For the text-containing cell, return its midpoint in [x, y] coordinate format. 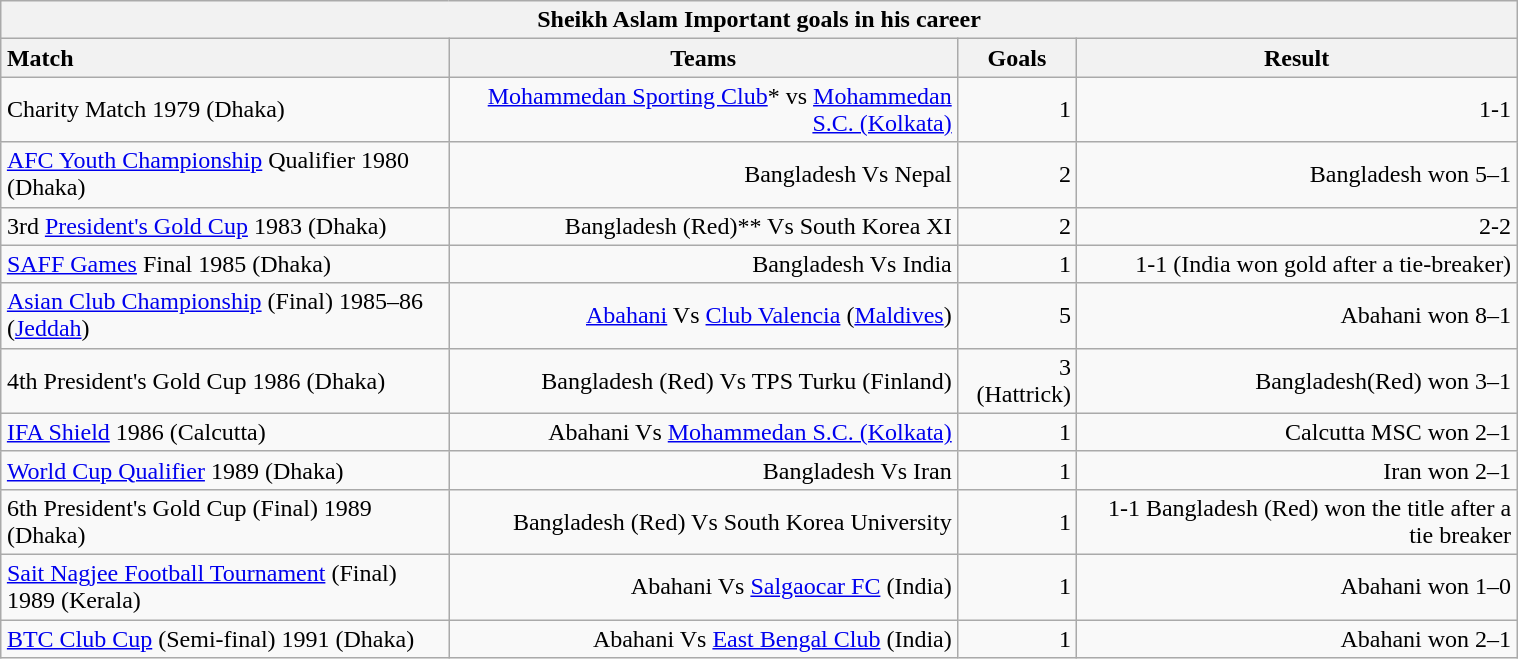
6th President's Gold Cup (Final) 1989 (Dhaka) [225, 522]
IFA Shield 1986 (Calcutta) [225, 432]
SAFF Games Final 1985 (Dhaka) [225, 264]
Abahani Vs Salgaocar FC (India) [703, 586]
Iran won 2–1 [1297, 470]
Mohammedan Sporting Club* vs Mohammedan S.C. (Kolkata) [703, 110]
Charity Match 1979 (Dhaka) [225, 110]
2-2 [1297, 226]
Sait Nagjee Football Tournament (Final) 1989 (Kerala) [225, 586]
Abahani Vs Mohammedan S.C. (Kolkata) [703, 432]
1-1 Bangladesh (Red) won the title after a tie breaker [1297, 522]
4th President's Gold Cup 1986 (Dhaka) [225, 380]
Asian Club Championship (Final) 1985–86 (Jeddah) [225, 316]
3 (Hattrick) [1016, 380]
Goals [1016, 58]
World Cup Qualifier 1989 (Dhaka) [225, 470]
Bangladesh (Red) Vs TPS Turku (Finland) [703, 380]
Abahani won 2–1 [1297, 639]
1-1 [1297, 110]
Match [225, 58]
Abahani won 8–1 [1297, 316]
5 [1016, 316]
BTC Club Cup (Semi-final) 1991 (Dhaka) [225, 639]
AFC Youth Championship Qualifier 1980 (Dhaka) [225, 174]
Abahani Vs East Bengal Club (India) [703, 639]
Abahani Vs Club Valencia (Maldives) [703, 316]
Teams [703, 58]
Calcutta MSC won 2–1 [1297, 432]
Bangladesh (Red) Vs South Korea University [703, 522]
3rd President's Gold Cup 1983 (Dhaka) [225, 226]
Bangladesh Vs Iran [703, 470]
Bangladesh Vs India [703, 264]
Sheikh Aslam Important goals in his career [758, 20]
Bangladesh(Red) won 3–1 [1297, 380]
Bangladesh (Red)** Vs South Korea XI [703, 226]
Result [1297, 58]
1-1 (India won gold after a tie-breaker) [1297, 264]
Bangladesh won 5–1 [1297, 174]
Bangladesh Vs Nepal [703, 174]
Abahani won 1–0 [1297, 586]
